For the text-containing cell, return its midpoint in (x, y) coordinate format. 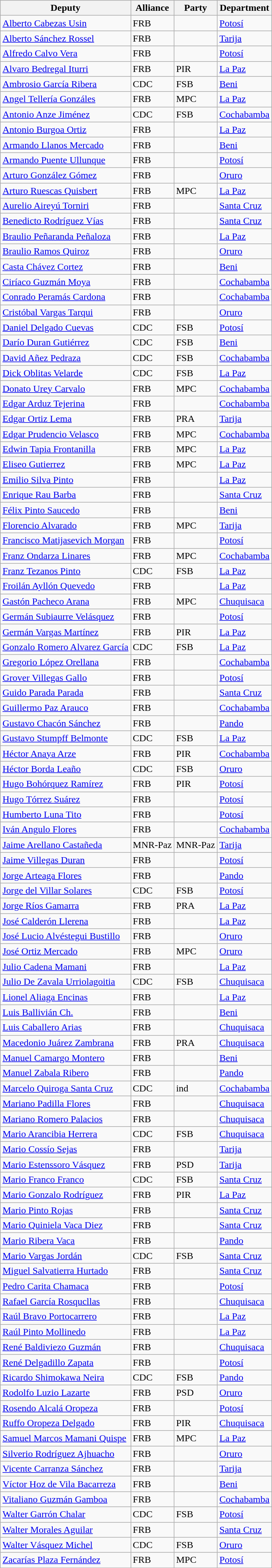
Guillermo Paz Arauco (66, 708)
Franz Ondarza Linares (66, 556)
Héctor Borda Leaño (66, 769)
Alfredo Calvo Vera (66, 54)
Froilán Ayllón Quevedo (66, 586)
Manuel Zabala Ribero (66, 1073)
Armando Puente Ullunque (66, 160)
Gustavo Stumpff Belmonte (66, 738)
Walter Garrón Chalar (66, 1514)
Donato Urey Carvalo (66, 388)
José Lucio Alvéstegui Bustillo (66, 936)
Héctor Anaya Arze (66, 754)
Julio De Zavala Urriolagoitia (66, 982)
Germán Subiaurre Velásquez (66, 616)
Arturo Ruescas Quisbert (66, 191)
Pedro Carita Chamaca (66, 1286)
Dick Oblitas Velarde (66, 373)
Mario Gonzalo Rodríguez (66, 1195)
Jaime Arellano Castañeda (66, 845)
Alberto Cabezas Usin (66, 23)
Luis Caballero Arias (66, 1027)
Mario Estenssoro Vásquez (66, 1165)
Iván Angulo Flores (66, 830)
Mario Quiniela Vaca Diez (66, 1225)
Gustavo Chacón Sánchez (66, 723)
René Baldiviezo Guzmán (66, 1347)
David Añez Pedraza (66, 358)
Hugo Bohórquez Ramírez (66, 784)
Benedicto Rodríguez Vías (66, 221)
Humberto Luna Tito (66, 814)
Arturo González Gómez (66, 175)
Daniel Delgado Cuevas (66, 327)
Mario Vargas Jordán (66, 1256)
Eliseo Gutierrez (66, 465)
Ciríaco Guzmán Moya (66, 282)
Edgar Ortiz Lema (66, 419)
Conrado Peramás Cardona (66, 297)
Florencio Alvarado (66, 525)
Gregorio López Orellana (66, 662)
Department (244, 8)
Jorge Arteaga Flores (66, 875)
Walter Morales Aguilar (66, 1530)
Félix Pinto Saucedo (66, 510)
Vitaliano Guzmán Gamboa (66, 1499)
Julio Cadena Mamani (66, 967)
Raúl Bravo Portocarrero (66, 1317)
Braulio Ramos Quiroz (66, 251)
Ricardo Shimokawa Neira (66, 1377)
Angel Tellería Gonzáles (66, 99)
Deputy (66, 8)
Miguel Salvatierra Hurtado (66, 1271)
ind (195, 1088)
Alliance (152, 8)
Guido Parada Parada (66, 693)
Rafael García Rosqucllas (66, 1301)
Emilio Silva Pinto (66, 480)
Hugo Tórrez Suárez (66, 799)
José Ortiz Mercado (66, 952)
Mariano Romero Palacios (66, 1119)
Víctor Hoz de Vila Bacarreza (66, 1484)
Darío Duran Gutiérrez (66, 343)
Cristóbal Vargas Tarqui (66, 312)
Aurelio Aireyú Torniri (66, 206)
Mario Pinto Rojas (66, 1210)
Edgar Arduz Tejerina (66, 403)
Macedonio Juárez Zambrana (66, 1043)
José Calderón Llerena (66, 921)
Rosendo Alcalá Oropeza (66, 1408)
Jorge del Villar Solares (66, 890)
Raúl Pinto Mollinedo (66, 1332)
Francisco Matijasevich Morgan (66, 541)
René Delgadillo Zapata (66, 1362)
Samuel Marcos Mamani Quispe (66, 1438)
Gastón Pacheco Arana (66, 601)
Mario Ribera Vaca (66, 1241)
Luis Ballivián Ch. (66, 1012)
Walter Vásquez Michel (66, 1545)
Marcelo Quiroga Santa Cruz (66, 1088)
Ambrosio García Ribera (66, 84)
Edwin Tapia Frontanilla (66, 449)
Silverio Rodríguez Ajhuacho (66, 1454)
Alvaro Bedregal Iturri (66, 69)
Mario Cossío Sejas (66, 1149)
Braulio Peñaranda Peñaloza (66, 236)
Party (195, 8)
Germán Vargas Martínez (66, 632)
Jaime Villegas Duran (66, 860)
Antonio Anze Jiménez (66, 114)
Jorge Ríos Gamarra (66, 906)
Vicente Carranza Sánchez (66, 1469)
Rodolfo Luzio Lazarte (66, 1392)
Lionel Aliaga Encinas (66, 997)
Manuel Camargo Montero (66, 1058)
Casta Chávez Cortez (66, 267)
Grover Villegas Gallo (66, 678)
Mario Arancibia Herrera (66, 1134)
Gonzalo Romero Alvarez García (66, 647)
Alberto Sánchez Rossel (66, 38)
Franz Tezanos Pinto (66, 571)
Armando Llanos Mercado (66, 145)
Edgar Prudencio Velasco (66, 434)
Antonio Burgoa Ortiz (66, 130)
Mariano Padilla Flores (66, 1103)
Ruffo Oropeza Delgado (66, 1423)
Enrique Rau Barba (66, 495)
Mario Franco Franco (66, 1180)
Zacarías Plaza Fernández (66, 1560)
